From the cell containing the given text, extract its center point as [x, y] coordinate. 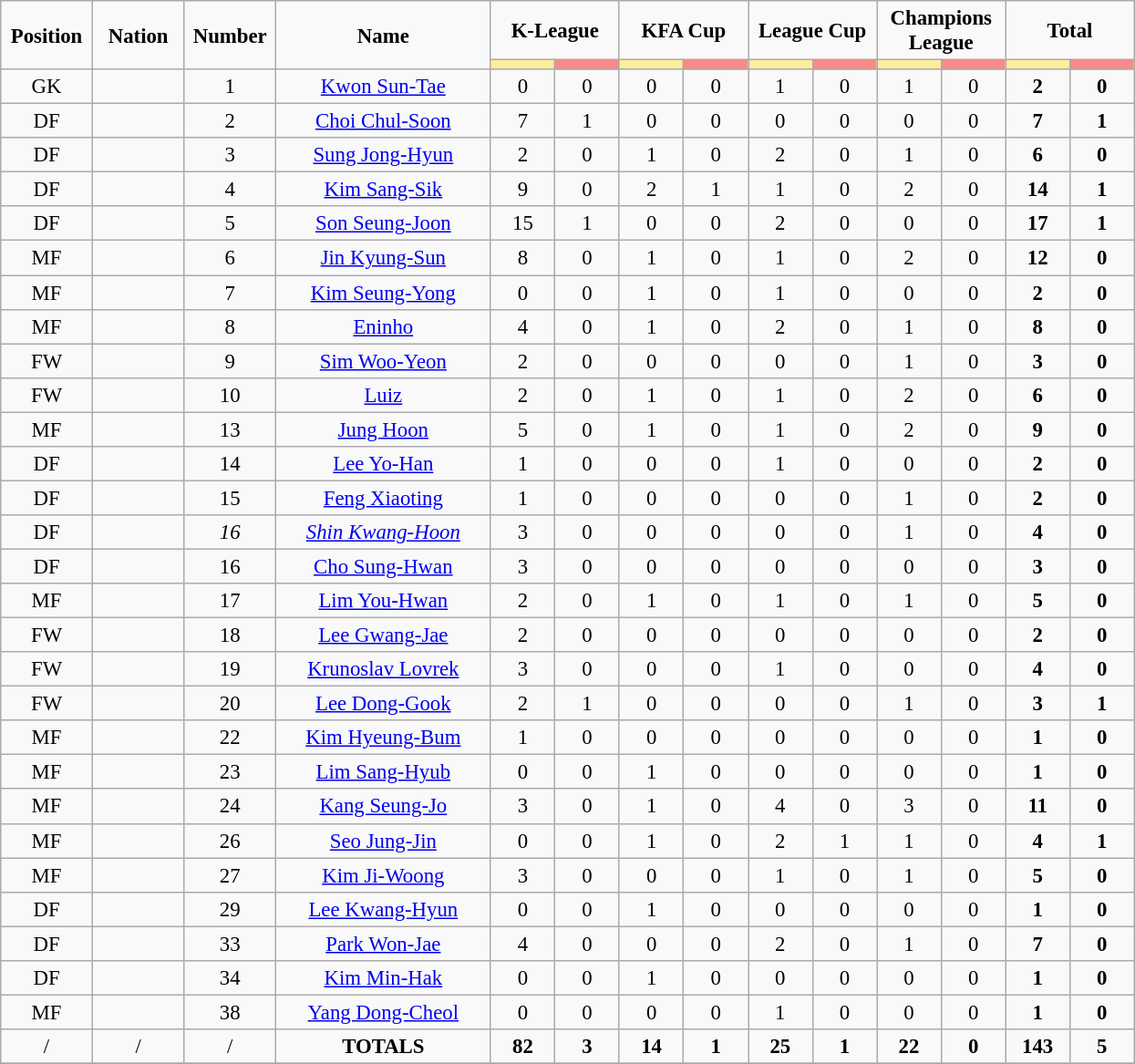
25 [780, 1047]
13 [230, 429]
K-League [554, 31]
Kim Sang-Sik [384, 190]
Number [230, 35]
Lee Dong-Gook [384, 704]
Luiz [384, 395]
Shin Kwang-Hoon [384, 532]
Kang Seung-Jo [384, 807]
Jung Hoon [384, 429]
Kim Ji-Woong [384, 875]
Jin Kyung-Sun [384, 258]
Kim Hyeung-Bum [384, 738]
Cho Sung-Hwan [384, 566]
Feng Xiaoting [384, 498]
Lim You-Hwan [384, 601]
Kim Seung-Yong [384, 293]
Seo Jung-Jin [384, 841]
38 [230, 1012]
Eninho [384, 326]
18 [230, 635]
11 [1037, 807]
33 [230, 944]
Son Seung-Joon [384, 223]
82 [523, 1047]
Sim Woo-Yeon [384, 361]
Lee Kwang-Hyun [384, 909]
143 [1037, 1047]
Lim Sang-Hyub [384, 772]
League Cup [811, 31]
Choi Chul-Soon [384, 121]
Lee Yo-Han [384, 464]
KFA Cup [684, 31]
Kwon Sun-Tae [384, 87]
Kim Min-Hak [384, 978]
Name [384, 35]
27 [230, 875]
26 [230, 841]
Park Won-Jae [384, 944]
24 [230, 807]
Total [1070, 31]
GK [47, 87]
10 [230, 395]
TOTALS [384, 1047]
20 [230, 704]
34 [230, 978]
Krunoslav Lovrek [384, 669]
29 [230, 909]
Sung Jong-Hyun [384, 155]
Nation [139, 35]
19 [230, 669]
12 [1037, 258]
Position [47, 35]
Yang Dong-Cheol [384, 1012]
23 [230, 772]
Champions League [941, 31]
Lee Gwang-Jae [384, 635]
